Return the [x, y] coordinate for the center point of the cell that contains the specified text.  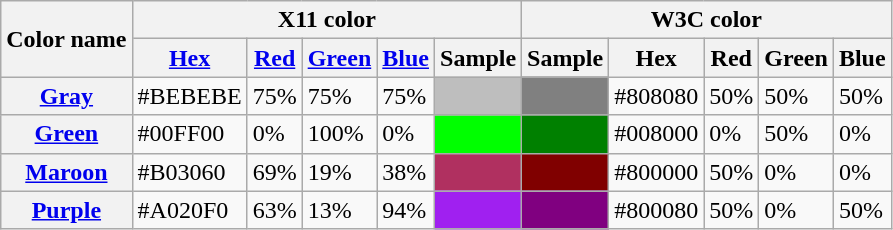
38% [406, 172]
#808080 [656, 96]
19% [340, 172]
Maroon [66, 172]
Purple [66, 210]
100% [340, 134]
#B03060 [190, 172]
#800080 [656, 210]
W3C color [707, 20]
63% [274, 210]
13% [340, 210]
#008000 [656, 134]
69% [274, 172]
Color name [66, 39]
94% [406, 210]
#800000 [656, 172]
#BEBEBE [190, 96]
X11 color [327, 20]
#A020F0 [190, 210]
Gray [66, 96]
#00FF00 [190, 134]
